Locate the cell with the specified text and output its [x, y] center coordinate. 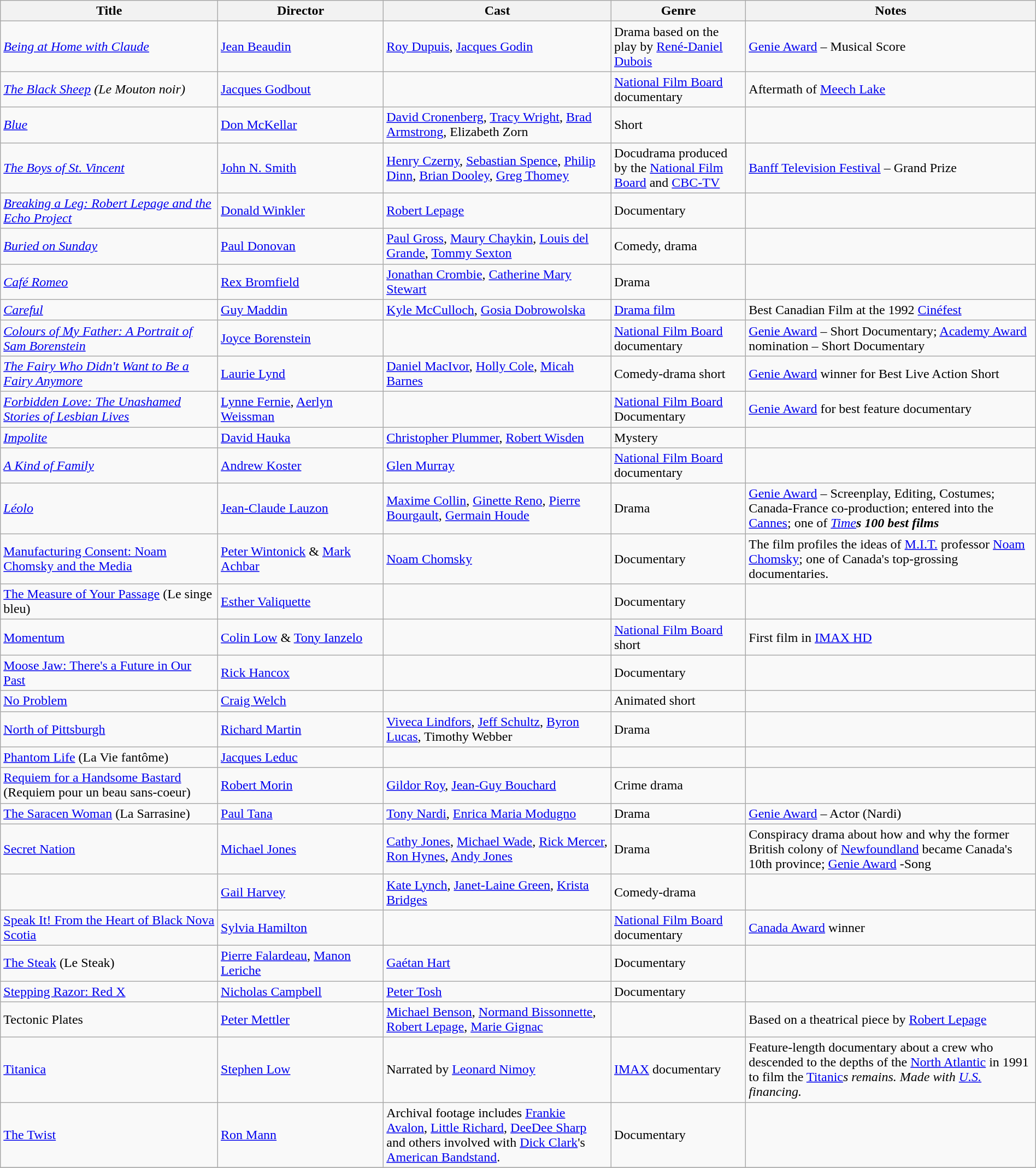
Paul Tana [301, 813]
Genie Award – Short Documentary; Academy Award nomination – Short Documentary [891, 338]
Roy Dupuis, Jacques Godin [497, 46]
Henry Czerny, Sebastian Spence, Philip Dinn, Brian Dooley, Greg Thomey [497, 168]
Aftermath of Meech Lake [891, 90]
Viveca Lindfors, Jeff Schultz, Byron Lucas, Timothy Webber [497, 729]
David Cronenberg, Tracy Wright, Brad Armstrong, Elizabeth Zorn [497, 125]
Jacques Leduc [301, 757]
Andrew Koster [301, 465]
Notes [891, 11]
First film in IMAX HD [891, 637]
Momentum [109, 637]
Canada Award winner [891, 928]
Laurie Lynd [301, 374]
Buried on Sunday [109, 246]
Impolite [109, 438]
Drama based on the play by René-Daniel Dubois [678, 46]
No Problem [109, 701]
Rick Hancox [301, 673]
Kyle McCulloch, Gosia Dobrowolska [497, 310]
Requiem for a Handsome Bastard (Requiem pour un beau sans-coeur) [109, 786]
Stephen Low [301, 1070]
Maxime Collin, Ginette Reno, Pierre Bourgault, Germain Houde [497, 509]
A Kind of Family [109, 465]
Forbidden Love: The Unashamed Stories of Lesbian Lives [109, 409]
Tony Nardi, Enrica Maria Modugno [497, 813]
Director [301, 11]
Title [109, 11]
Speak It! From the Heart of Black Nova Scotia [109, 928]
Guy Maddin [301, 310]
Christopher Plummer, Robert Wisden [497, 438]
Sylvia Hamilton [301, 928]
Gail Harvey [301, 892]
Titanica [109, 1070]
Donald Winkler [301, 211]
Short [678, 125]
Cathy Jones, Michael Wade, Rick Mercer, Ron Hynes, Andy Jones [497, 849]
Manufacturing Consent: Noam Chomsky and the Media [109, 559]
Stepping Razor: Red X [109, 992]
The Boys of St. Vincent [109, 168]
Paul Gross, Maury Chaykin, Louis del Grande, Tommy Sexton [497, 246]
Conspiracy drama about how and why the former British colony of Newfoundland became Canada's 10th province; Genie Award -Song [891, 849]
Based on a theatrical piece by Robert Lepage [891, 1019]
Nicholas Campbell [301, 992]
David Hauka [301, 438]
Animated short [678, 701]
The Steak (Le Steak) [109, 963]
Rex Bromfield [301, 282]
Michael Benson, Normand Bissonnette, Robert Lepage, Marie Gignac [497, 1019]
Gaétan Hart [497, 963]
Being at Home with Claude [109, 46]
Comedy-drama short [678, 374]
Genre [678, 11]
The Measure of Your Passage (Le singe bleu) [109, 602]
Peter Tosh [497, 992]
Jean-Claude Lauzon [301, 509]
The Twist [109, 1135]
IMAX documentary [678, 1070]
Archival footage includes Frankie Avalon, Little Richard, DeeDee Sharp and others involved with Dick Clark's American Bandstand. [497, 1135]
Robert Lepage [497, 211]
Café Romeo [109, 282]
National Film Board short [678, 637]
Genie Award for best feature documentary [891, 409]
Joyce Borenstein [301, 338]
Docudrama produced by the National Film Board and CBC-TV [678, 168]
Kate Lynch, Janet-Laine Green, Krista Bridges [497, 892]
Paul Donovan [301, 246]
Colours of My Father: A Portrait of Sam Borenstein [109, 338]
Esther Valiquette [301, 602]
Gildor Roy, Jean-Guy Bouchard [497, 786]
Léolo [109, 509]
Jacques Godbout [301, 90]
Don McKellar [301, 125]
Ron Mann [301, 1135]
Genie Award – Musical Score [891, 46]
The Black Sheep (Le Mouton noir) [109, 90]
Richard Martin [301, 729]
Phantom Life (La Vie fantôme) [109, 757]
Genie Award – Actor (Nardi) [891, 813]
Mystery [678, 438]
Jean Beaudin [301, 46]
Crime drama [678, 786]
Careful [109, 310]
Michael Jones [301, 849]
Noam Chomsky [497, 559]
Daniel MacIvor, Holly Cole, Micah Barnes [497, 374]
The film profiles the ideas of M.I.T. professor Noam Chomsky; one of Canada's top-grossing documentaries. [891, 559]
National Film Board Documentary [678, 409]
Robert Morin [301, 786]
Genie Award – Screenplay, Editing, Costumes; Canada-France co-production; entered into the Cannes; one of Times 100 best films [891, 509]
Banff Television Festival – Grand Prize [891, 168]
Narrated by Leonard Nimoy [497, 1070]
Drama film [678, 310]
Craig Welch [301, 701]
Glen Murray [497, 465]
Breaking a Leg: Robert Lepage and the Echo Project [109, 211]
Pierre Falardeau, Manon Leriche [301, 963]
The Saracen Woman (La Sarrasine) [109, 813]
Blue [109, 125]
Jonathan Crombie, Catherine Mary Stewart [497, 282]
The Fairy Who Didn't Want to Be a Fairy Anymore [109, 374]
John N. Smith [301, 168]
Secret Nation [109, 849]
North of Pittsburgh [109, 729]
Tectonic Plates [109, 1019]
Moose Jaw: There's a Future in Our Past [109, 673]
Colin Low & Tony Ianzelo [301, 637]
Best Canadian Film at the 1992 Cinéfest [891, 310]
Peter Mettler [301, 1019]
Lynne Fernie, Aerlyn Weissman [301, 409]
Comedy-drama [678, 892]
Genie Award winner for Best Live Action Short [891, 374]
Comedy, drama [678, 246]
Peter Wintonick & Mark Achbar [301, 559]
Cast [497, 11]
